Return the [x, y] coordinate for the center point of the cell that contains the specified text.  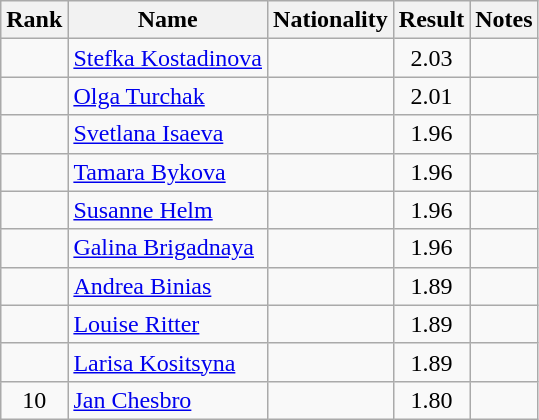
Rank [34, 20]
Notes [504, 20]
Olga Turchak [168, 96]
Result [431, 20]
Nationality [331, 20]
Louise Ritter [168, 324]
Larisa Kositsyna [168, 362]
Susanne Helm [168, 210]
Galina Brigadnaya [168, 248]
10 [34, 400]
1.80 [431, 400]
2.01 [431, 96]
2.03 [431, 58]
Svetlana Isaeva [168, 134]
Andrea Binias [168, 286]
Tamara Bykova [168, 172]
Stefka Kostadinova [168, 58]
Name [168, 20]
Jan Chesbro [168, 400]
